Search for the cell housing the specified text and yield its (x, y) center coordinate. 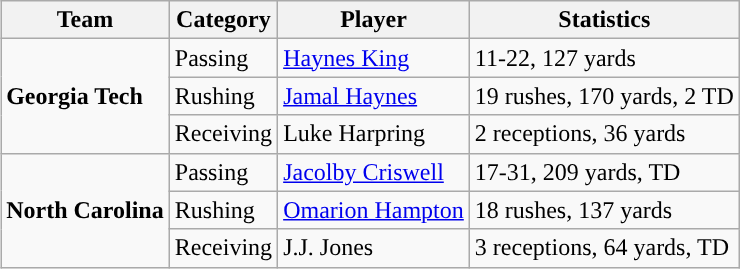
Georgia Tech (86, 96)
3 receptions, 64 yards, TD (604, 248)
Omarion Hampton (374, 210)
Jamal Haynes (374, 96)
19 rushes, 170 yards, 2 TD (604, 96)
Team (86, 20)
Player (374, 20)
11-22, 127 yards (604, 58)
Luke Harpring (374, 134)
J.J. Jones (374, 248)
Jacolby Criswell (374, 172)
17-31, 209 yards, TD (604, 172)
Haynes King (374, 58)
Category (223, 20)
18 rushes, 137 yards (604, 210)
North Carolina (86, 210)
Statistics (604, 20)
2 receptions, 36 yards (604, 134)
